Provide the [x, y] coordinate of the cell's center where the given text is located.  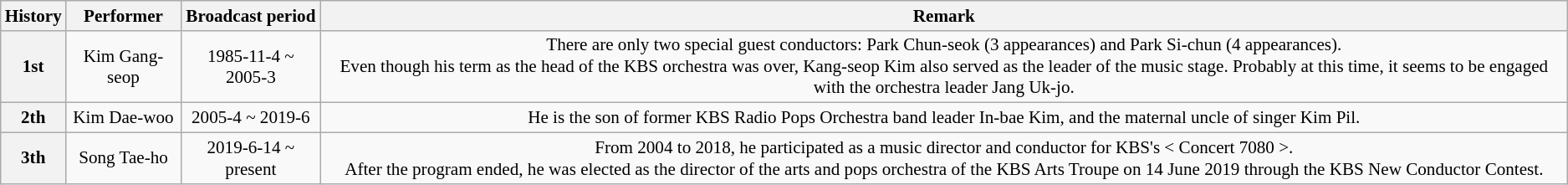
Remark [943, 15]
1st [33, 66]
History [33, 15]
He is the son of former KBS Radio Pops Orchestra band leader In-bae Kim, and the maternal uncle of singer Kim Pil. [943, 117]
2019-6-14 ~ present [251, 157]
1985-11-4 ~ 2005-3 [251, 66]
2th [33, 117]
2005-4 ~ 2019-6 [251, 117]
Kim Gang-seop [124, 66]
Song Tae-ho [124, 157]
Kim Dae-woo [124, 117]
Performer [124, 15]
Broadcast period [251, 15]
3th [33, 157]
